Capture the cell that displays the provided text and extract its (x, y) central coordinate. 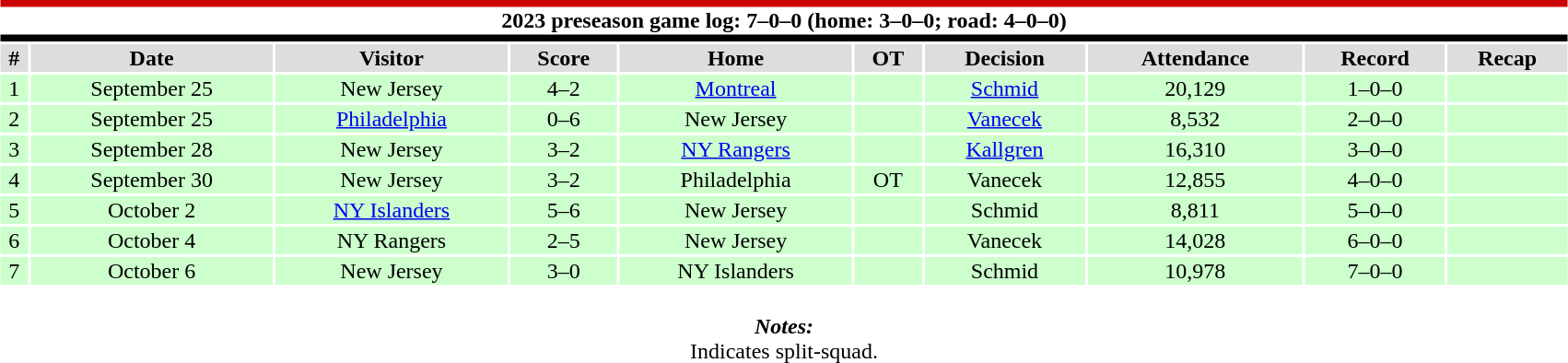
8,532 (1196, 119)
4 (15, 180)
5 (15, 210)
10,978 (1196, 271)
1 (15, 88)
3 (15, 149)
September 28 (151, 149)
20,129 (1196, 88)
5–0–0 (1375, 210)
Attendance (1196, 58)
16,310 (1196, 149)
October 2 (151, 210)
September 30 (151, 180)
5–6 (564, 210)
2023 preseason game log: 7–0–0 (home: 3–0–0; road: 4–0–0) (784, 20)
Date (151, 58)
7 (15, 271)
1–0–0 (1375, 88)
2–5 (564, 240)
3–0–0 (1375, 149)
Decision (1004, 58)
6–0–0 (1375, 240)
Kallgren (1004, 149)
4–2 (564, 88)
3–0 (564, 271)
Recap (1507, 58)
Montreal (735, 88)
8,811 (1196, 210)
12,855 (1196, 180)
2 (15, 119)
Record (1375, 58)
0–6 (564, 119)
14,028 (1196, 240)
Score (564, 58)
Home (735, 58)
4–0–0 (1375, 180)
Visitor (391, 58)
6 (15, 240)
October 4 (151, 240)
October 6 (151, 271)
# (15, 58)
7–0–0 (1375, 271)
2–0–0 (1375, 119)
